Provide the (x, y) coordinate of the cell's center where the given text is located.  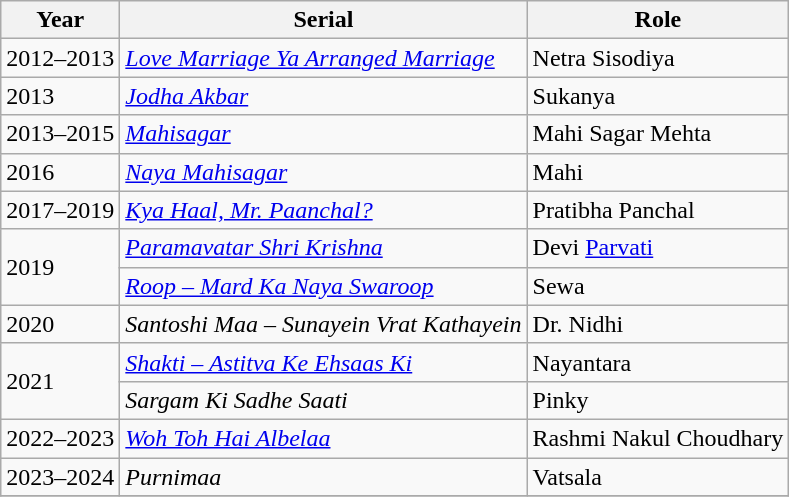
Mahi Sagar Mehta (658, 134)
Purnimaa (324, 477)
2012–2013 (60, 58)
Santoshi Maa – Sunayein Vrat Kathayein (324, 324)
2023–2024 (60, 477)
Naya Mahisagar (324, 172)
2013 (60, 96)
Mahisagar (324, 134)
Sargam Ki Sadhe Saati (324, 400)
Jodha Akbar (324, 96)
Mahi (658, 172)
Year (60, 20)
2022–2023 (60, 438)
Rashmi Nakul Choudhary (658, 438)
Vatsala (658, 477)
Dr. Nidhi (658, 324)
Woh Toh Hai Albelaa (324, 438)
2019 (60, 267)
Role (658, 20)
Netra Sisodiya (658, 58)
Roop – Mard Ka Naya Swaroop (324, 286)
Devi Parvati (658, 248)
Paramavatar Shri Krishna (324, 248)
2021 (60, 381)
Pinky (658, 400)
Sukanya (658, 96)
Love Marriage Ya Arranged Marriage (324, 58)
2016 (60, 172)
2013–2015 (60, 134)
Sewa (658, 286)
Shakti – Astitva Ke Ehsaas Ki (324, 362)
2020 (60, 324)
Kya Haal, Mr. Paanchal? (324, 210)
Nayantara (658, 362)
Serial (324, 20)
Pratibha Panchal (658, 210)
2017–2019 (60, 210)
